Capture the cell that displays the provided text and extract its [X, Y] central coordinate. 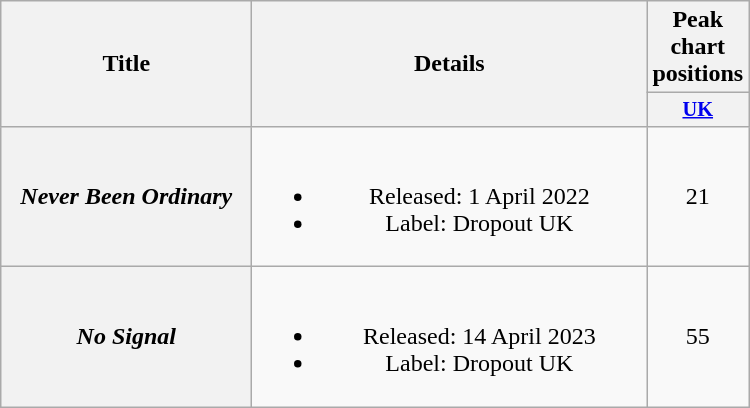
Title [126, 64]
Never Been Ordinary [126, 196]
Peak chart positions [698, 47]
Details [450, 64]
21 [698, 196]
55 [698, 337]
UK [698, 110]
Released: 14 April 2023Label: Dropout UK [450, 337]
Released: 1 April 2022Label: Dropout UK [450, 196]
No Signal [126, 337]
